Determine the [X, Y] coordinate at the center of the cell enclosing the given text.  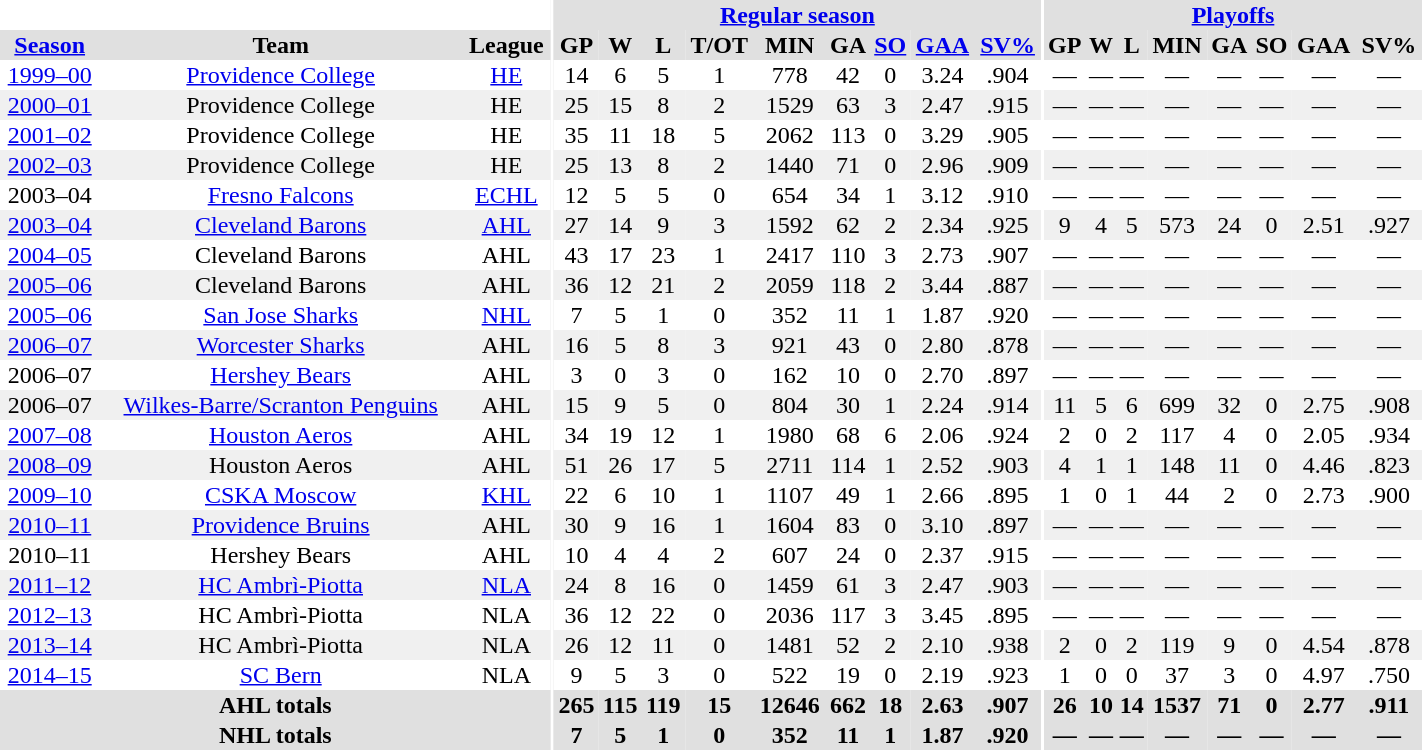
3.29 [942, 135]
2.05 [1324, 435]
4.54 [1324, 645]
2059 [790, 285]
2711 [790, 465]
.911 [1389, 705]
13 [620, 165]
2.96 [942, 165]
113 [848, 135]
1980 [790, 435]
1107 [790, 495]
2009–10 [50, 495]
2000–01 [50, 105]
1999–00 [50, 75]
699 [1177, 405]
35 [576, 135]
21 [664, 285]
1592 [790, 225]
2062 [790, 135]
2.37 [942, 555]
2008–09 [50, 465]
2001–02 [50, 135]
3.24 [942, 75]
2007–08 [50, 435]
Worcester Sharks [280, 345]
.887 [1008, 285]
T/OT [720, 45]
68 [848, 435]
.914 [1008, 405]
2.66 [942, 495]
51 [576, 465]
2012–13 [50, 615]
2002–03 [50, 165]
23 [664, 255]
2.51 [1324, 225]
522 [790, 675]
Regular season [797, 15]
.904 [1008, 75]
662 [848, 705]
NHL [506, 315]
115 [620, 705]
League [506, 45]
52 [848, 645]
3.10 [942, 525]
CSKA Moscow [280, 495]
44 [1177, 495]
49 [848, 495]
2013–14 [50, 645]
2.19 [942, 675]
83 [848, 525]
2.24 [942, 405]
2.63 [942, 705]
1529 [790, 105]
12646 [790, 705]
.924 [1008, 435]
2011–12 [50, 585]
1604 [790, 525]
SC Bern [280, 675]
2.70 [942, 375]
.900 [1389, 495]
.925 [1008, 225]
2004–05 [50, 255]
32 [1230, 405]
118 [848, 285]
1459 [790, 585]
2.06 [942, 435]
San Jose Sharks [280, 315]
AHL totals [276, 705]
778 [790, 75]
3.45 [942, 615]
148 [1177, 465]
KHL [506, 495]
114 [848, 465]
.934 [1389, 435]
2417 [790, 255]
4.97 [1324, 675]
921 [790, 345]
37 [1177, 675]
2.34 [942, 225]
.823 [1389, 465]
62 [848, 225]
Playoffs [1233, 15]
.909 [1008, 165]
2.10 [942, 645]
.908 [1389, 405]
Team [280, 45]
607 [790, 555]
2036 [790, 615]
4.46 [1324, 465]
NHL totals [276, 735]
.910 [1008, 195]
162 [790, 375]
Wilkes-Barre/Scranton Penguins [280, 405]
1481 [790, 645]
63 [848, 105]
265 [576, 705]
1440 [790, 165]
27 [576, 225]
.905 [1008, 135]
654 [790, 195]
2.75 [1324, 405]
Season [50, 45]
.938 [1008, 645]
61 [848, 585]
.750 [1389, 675]
2.52 [942, 465]
ECHL [506, 195]
2014–15 [50, 675]
3.44 [942, 285]
42 [848, 75]
804 [790, 405]
110 [848, 255]
.923 [1008, 675]
.927 [1389, 225]
Fresno Falcons [280, 195]
573 [1177, 225]
1537 [1177, 705]
2.80 [942, 345]
Providence Bruins [280, 525]
3.12 [942, 195]
2.77 [1324, 705]
